Extract the [x, y] coordinate from the center of the cell holding the provided text.  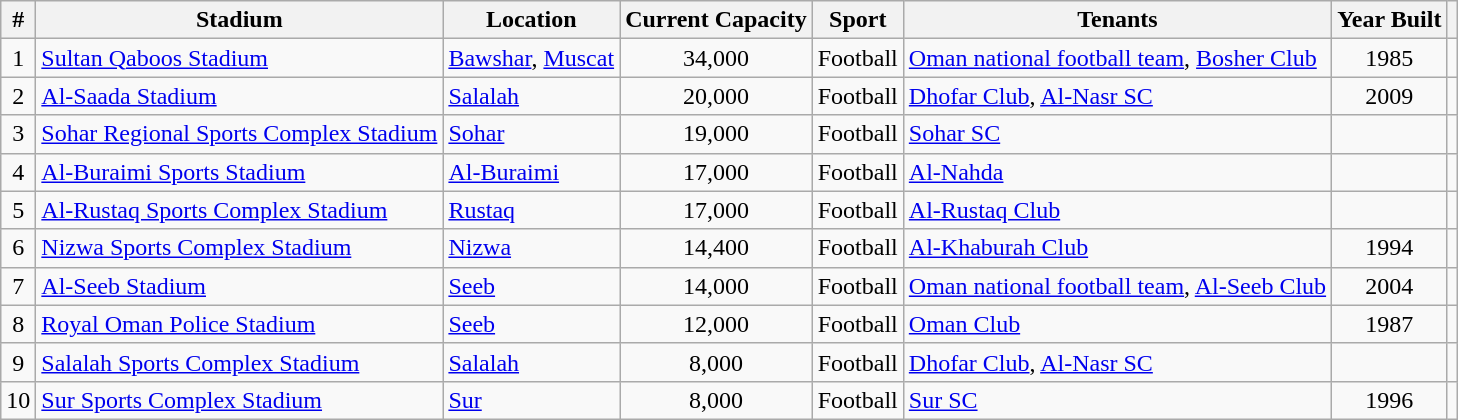
14,000 [716, 286]
19,000 [716, 134]
3 [18, 134]
Oman Club [1117, 324]
2 [18, 96]
Al-Nahda [1117, 172]
1996 [1390, 400]
Oman national football team, Bosher Club [1117, 58]
2004 [1390, 286]
Rustaq [532, 210]
Bawshar, Muscat [532, 58]
1994 [1390, 248]
1 [18, 58]
12,000 [716, 324]
Sohar Regional Sports Complex Stadium [240, 134]
2009 [1390, 96]
Nizwa Sports Complex Stadium [240, 248]
Sur [532, 400]
Current Capacity [716, 20]
14,400 [716, 248]
Sultan Qaboos Stadium [240, 58]
7 [18, 286]
Sport [858, 20]
Location [532, 20]
Al-Rustaq Club [1117, 210]
Al-Saada Stadium [240, 96]
Al-Khaburah Club [1117, 248]
# [18, 20]
Sohar SC [1117, 134]
1985 [1390, 58]
6 [18, 248]
Al-Buraimi Sports Stadium [240, 172]
9 [18, 362]
Sur Sports Complex Stadium [240, 400]
8 [18, 324]
4 [18, 172]
34,000 [716, 58]
10 [18, 400]
1987 [1390, 324]
Stadium [240, 20]
Al-Rustaq Sports Complex Stadium [240, 210]
Salalah Sports Complex Stadium [240, 362]
Nizwa [532, 248]
Al-Seeb Stadium [240, 286]
5 [18, 210]
Sohar [532, 134]
Royal Oman Police Stadium [240, 324]
Sur SC [1117, 400]
Year Built [1390, 20]
20,000 [716, 96]
Oman national football team, Al-Seeb Club [1117, 286]
Tenants [1117, 20]
Al-Buraimi [532, 172]
